Identify which cell holds the provided text, then report its [X, Y] central coordinate. 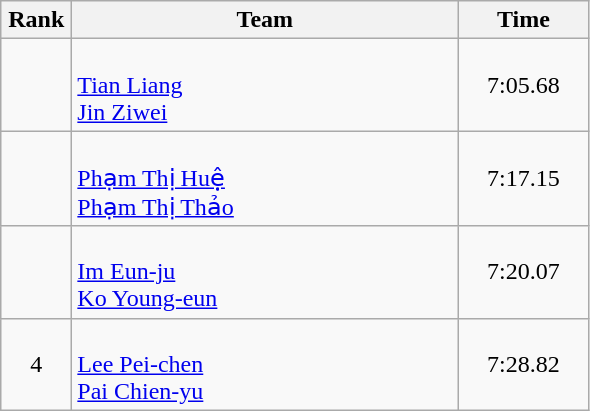
7:28.82 [524, 364]
7:17.15 [524, 178]
Rank [36, 20]
Tian LiangJin Ziwei [265, 85]
Im Eun-juKo Young-eun [265, 272]
Lee Pei-chenPai Chien-yu [265, 364]
7:20.07 [524, 272]
Phạm Thị HuệPhạm Thị Thảo [265, 178]
Time [524, 20]
Team [265, 20]
4 [36, 364]
7:05.68 [524, 85]
